Identify which cell holds the provided text, then report its [x, y] central coordinate. 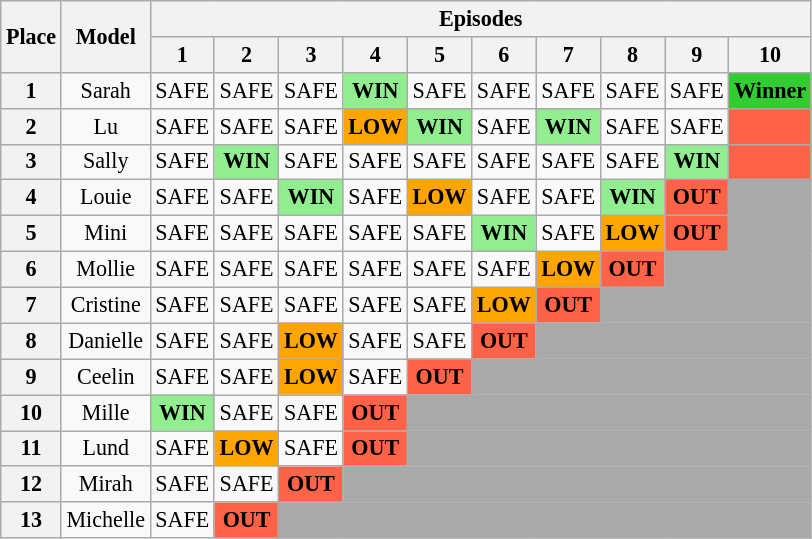
Winner [770, 90]
Ceelin [106, 377]
Mille [106, 412]
Place [32, 36]
13 [32, 520]
Mini [106, 233]
Lu [106, 126]
Danielle [106, 341]
11 [32, 448]
Lund [106, 448]
Mollie [106, 269]
Louie [106, 198]
Mirah [106, 484]
Michelle [106, 520]
Episodes [480, 18]
Cristine [106, 305]
Model [106, 36]
12 [32, 484]
Sally [106, 162]
Sarah [106, 90]
